Find where the given text appears and provide that cell's center as [x, y] coordinate. 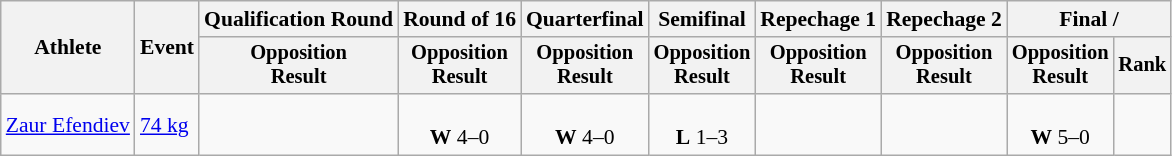
74 kg [167, 124]
Round of 16 [460, 19]
W 5–0 [1060, 124]
Repechage 2 [944, 19]
Qualification Round [298, 19]
Event [167, 48]
Rank [1142, 66]
Zaur Efendiev [68, 124]
Final / [1089, 19]
Semifinal [702, 19]
L 1–3 [702, 124]
Quarterfinal [585, 19]
Repechage 1 [818, 19]
Athlete [68, 48]
